Extract the (X, Y) coordinate from the center of the cell holding the provided text.  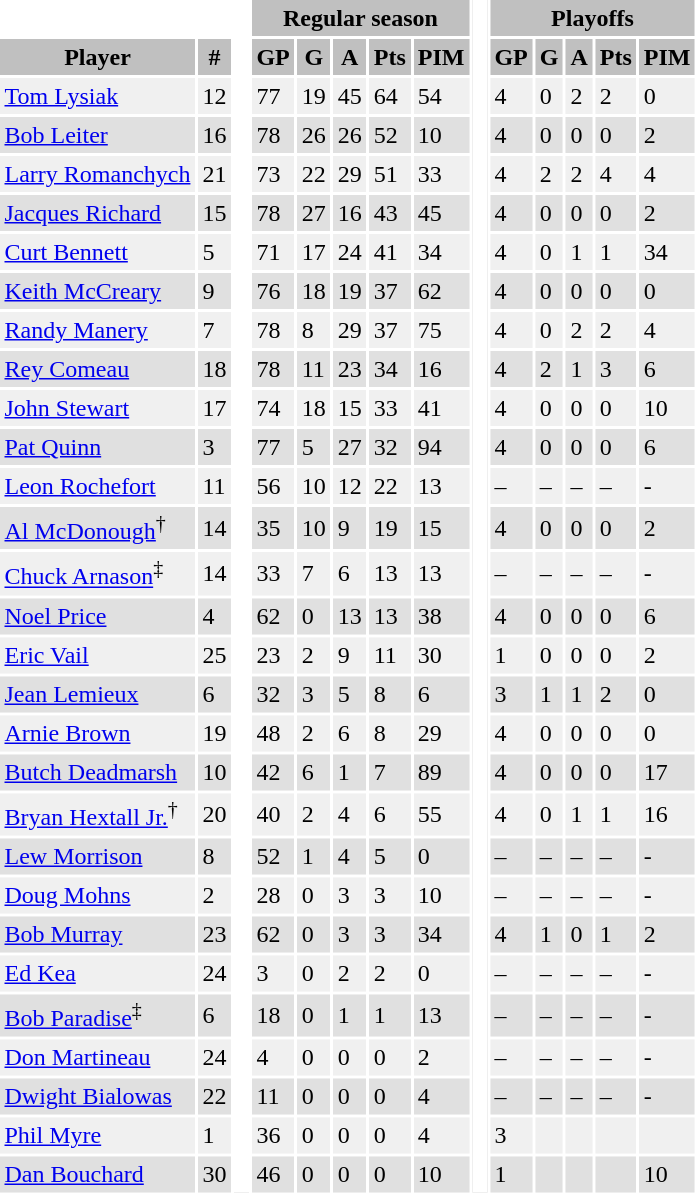
Jacques Richard (98, 213)
Jean Lemieux (98, 694)
51 (390, 174)
Dwight Bialowas (98, 1097)
Larry Romanchych (98, 174)
74 (273, 408)
Bryan Hextall Jr.† (98, 814)
Curt Bennett (98, 252)
Pat Quinn (98, 447)
36 (273, 1136)
Al McDonough† (98, 528)
Bob Paradise‡ (98, 1015)
Bob Leiter (98, 135)
94 (441, 447)
Chuck Arnason‡ (98, 573)
35 (273, 528)
Rey Comeau (98, 369)
Butch Deadmarsh (98, 772)
Keith McCreary (98, 291)
Don Martineau (98, 1058)
Doug Mohns (98, 895)
20 (214, 814)
73 (273, 174)
64 (390, 96)
75 (441, 330)
# (214, 57)
Dan Bouchard (98, 1175)
55 (441, 814)
Player (98, 57)
43 (390, 213)
71 (273, 252)
Tom Lysiak (98, 96)
Randy Manery (98, 330)
John Stewart (98, 408)
28 (273, 895)
56 (273, 486)
25 (214, 655)
Leon Rochefort (98, 486)
89 (441, 772)
48 (273, 733)
Playoffs (592, 18)
Eric Vail (98, 655)
76 (273, 291)
Regular season (360, 18)
Phil Myre (98, 1136)
Lew Morrison (98, 856)
Bob Murray (98, 934)
38 (441, 616)
42 (273, 772)
46 (273, 1175)
21 (214, 174)
54 (441, 96)
Arnie Brown (98, 733)
Ed Kea (98, 973)
40 (273, 814)
Noel Price (98, 616)
